Pinpoint the cell where the given text exists, returning its [x, y] midpoint coordinate. 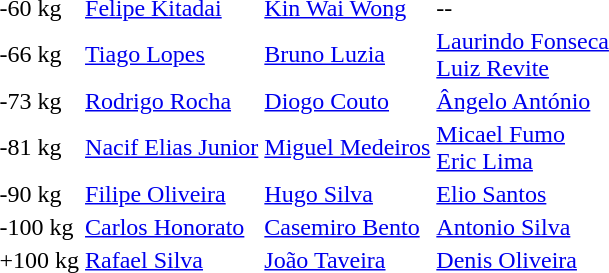
Rodrigo Rocha [172, 101]
Filipe Oliveira [172, 194]
Diogo Couto [348, 101]
Tiago Lopes [172, 54]
Bruno Luzia [348, 54]
Nacif Elias Junior [172, 148]
Carlos Honorato [172, 227]
Casemiro Bento [348, 227]
Miguel Medeiros [348, 148]
Hugo Silva [348, 194]
